Provide the [x, y] coordinate of the cell's center where the given text is located.  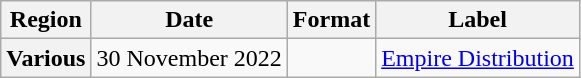
Empire Distribution [478, 58]
Label [478, 20]
30 November 2022 [189, 58]
Date [189, 20]
Various [46, 58]
Format [331, 20]
Region [46, 20]
